From the cell containing the given text, extract its center point as (x, y) coordinate. 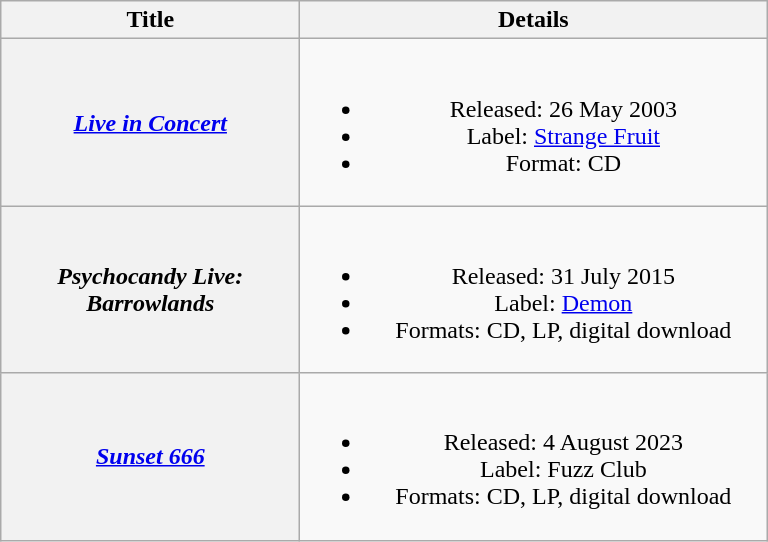
Details (534, 20)
Released: 4 August 2023Label: Fuzz ClubFormats: CD, LP, digital download (534, 456)
Released: 31 July 2015Label: DemonFormats: CD, LP, digital download (534, 290)
Live in Concert (150, 122)
Sunset 666 (150, 456)
Psychocandy Live: Barrowlands (150, 290)
Released: 26 May 2003Label: Strange FruitFormat: CD (534, 122)
Title (150, 20)
